Detect which cell encompasses the target text, then output its (X, Y) center coordinate. 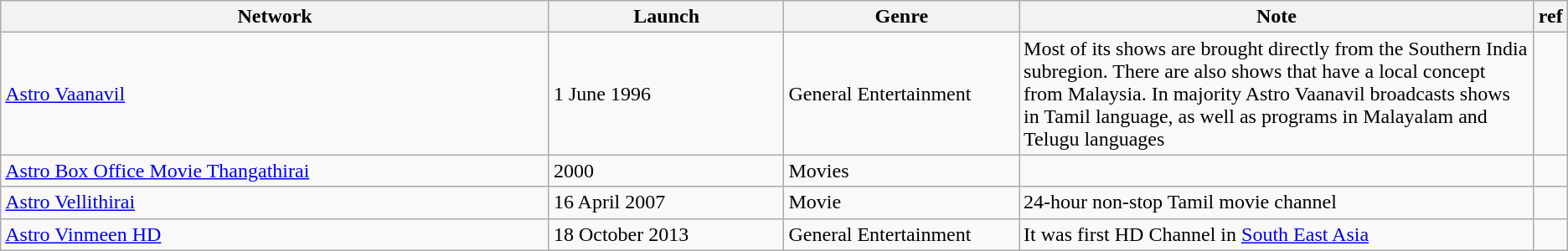
Note (1277, 17)
2000 (667, 171)
1 June 1996 (667, 94)
Astro Vellithirai (275, 202)
18 October 2013 (667, 234)
Astro Box Office Movie Thangathirai (275, 171)
Movie (901, 202)
Network (275, 17)
Astro Vaanavil (275, 94)
It was first HD Channel in South East Asia (1277, 234)
Astro Vinmeen HD (275, 234)
ref (1550, 17)
16 April 2007 (667, 202)
Launch (667, 17)
Genre (901, 17)
24-hour non-stop Tamil movie channel (1277, 202)
Movies (901, 171)
